Output the [X, Y] coordinate of the center of the cell containing the given text.  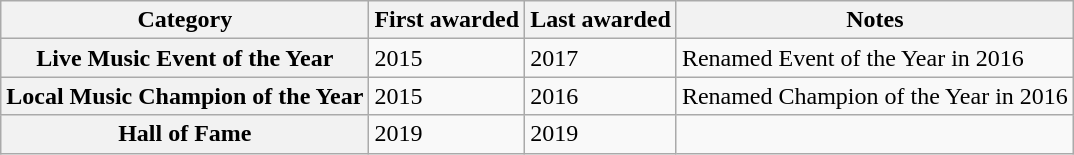
Category [185, 20]
Local Music Champion of the Year [185, 96]
2016 [601, 96]
2017 [601, 58]
Notes [874, 20]
Hall of Fame [185, 134]
Renamed Champion of the Year in 2016 [874, 96]
First awarded [447, 20]
Live Music Event of the Year [185, 58]
Last awarded [601, 20]
Renamed Event of the Year in 2016 [874, 58]
